Search for the cell housing the specified text and yield its [X, Y] center coordinate. 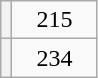
215 [55, 20]
234 [55, 58]
